Find where the given text appears and provide that cell's center as (X, Y) coordinate. 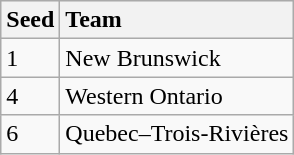
Western Ontario (177, 96)
1 (30, 58)
Seed (30, 20)
6 (30, 134)
Quebec–Trois-Rivières (177, 134)
4 (30, 96)
Team (177, 20)
New Brunswick (177, 58)
